Detect which cell encompasses the target text, then output its [x, y] center coordinate. 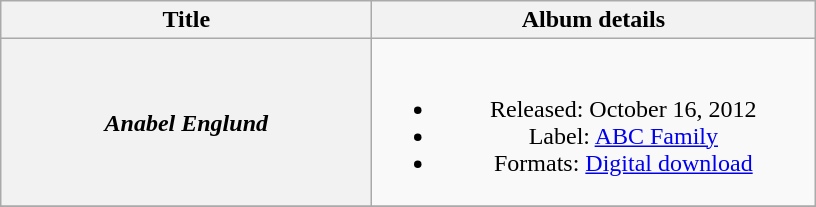
Anabel Englund [186, 122]
Album details [594, 20]
Title [186, 20]
Released: October 16, 2012Label: ABC FamilyFormats: Digital download [594, 122]
